For the text-containing cell, return its midpoint in (X, Y) coordinate format. 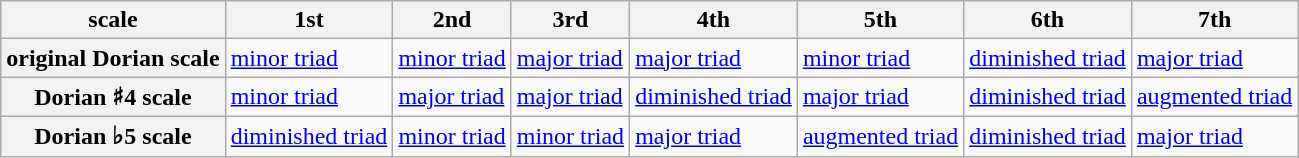
Dorian ♭5 scale (113, 136)
7th (1214, 20)
Dorian ♯4 scale (113, 97)
original Dorian scale (113, 58)
6th (1048, 20)
5th (880, 20)
1st (309, 20)
4th (714, 20)
3rd (570, 20)
2nd (452, 20)
scale (113, 20)
